Identify which cell holds the provided text, then report its (X, Y) central coordinate. 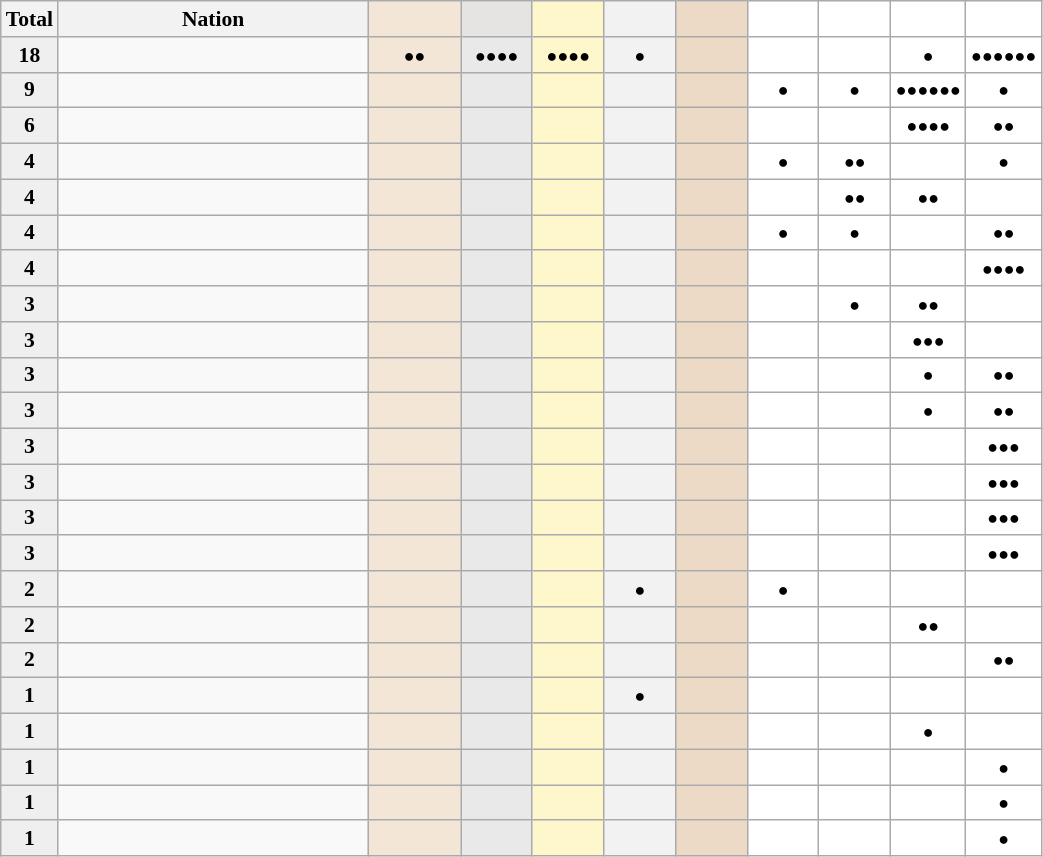
Total (30, 19)
18 (30, 55)
9 (30, 90)
6 (30, 126)
Nation (213, 19)
